Find where the given text appears and provide that cell's center as [X, Y] coordinate. 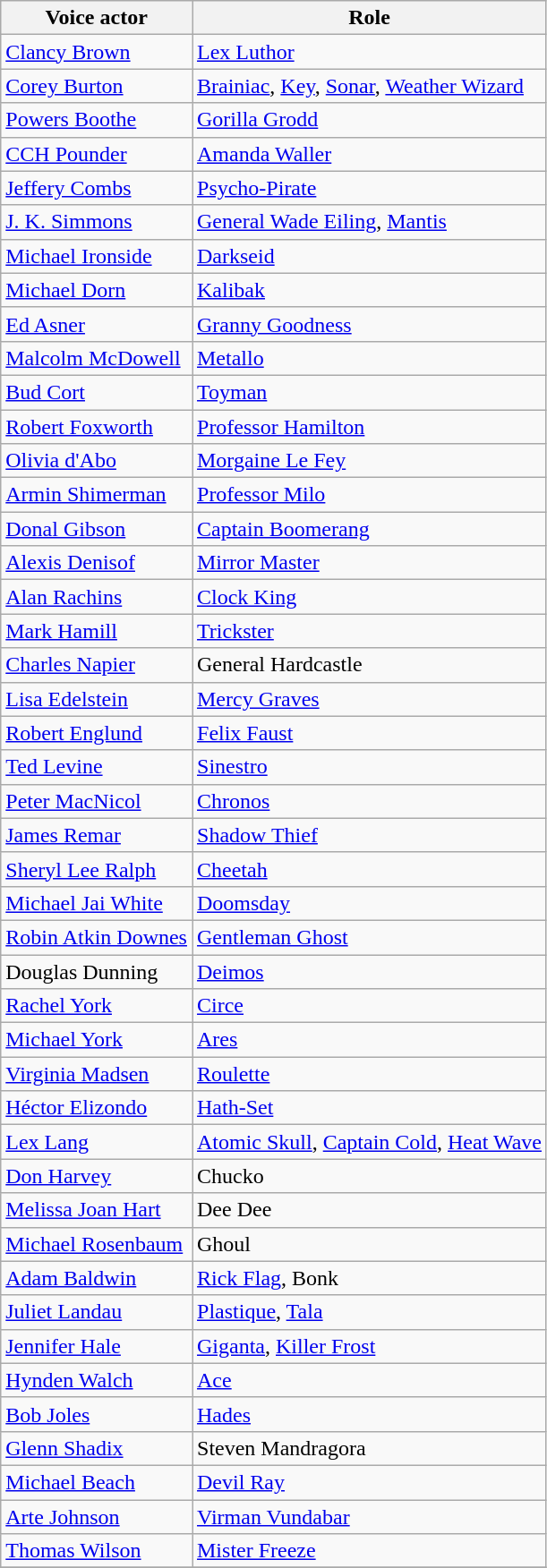
Role [369, 18]
Bob Joles [97, 1414]
Armin Shimerman [97, 495]
Clock King [369, 597]
Deimos [369, 971]
Juliet Landau [97, 1312]
Gorilla Grodd [369, 120]
Sinestro [369, 767]
Voice actor [97, 18]
Sheryl Lee Ralph [97, 869]
Virman Vundabar [369, 1517]
Gentleman Ghost [369, 937]
Psycho-Pirate [369, 188]
Devil Ray [369, 1482]
Ghoul [369, 1244]
Metallo [369, 358]
Mirror Master [369, 563]
Don Harvey [97, 1176]
Robin Atkin Downes [97, 937]
Michael Rosenbaum [97, 1244]
Jeffery Combs [97, 188]
Bud Cort [97, 392]
Michael Beach [97, 1482]
Arte Johnson [97, 1517]
Adam Baldwin [97, 1278]
Ted Levine [97, 767]
Corey Burton [97, 86]
Cheetah [369, 869]
Charles Napier [97, 665]
Steven Mandragora [369, 1448]
Mister Freeze [369, 1551]
Mark Hamill [97, 631]
Chucko [369, 1176]
Peter MacNicol [97, 801]
Ares [369, 1040]
James Remar [97, 835]
Chronos [369, 801]
Rick Flag, Bonk [369, 1278]
Lex Lang [97, 1142]
Shadow Thief [369, 835]
Clancy Brown [97, 52]
Virginia Madsen [97, 1074]
Ed Asner [97, 324]
Héctor Elizondo [97, 1108]
Roulette [369, 1074]
Glenn Shadix [97, 1448]
Michael Dorn [97, 290]
Mercy Graves [369, 699]
Lisa Edelstein [97, 699]
Atomic Skull, Captain Cold, Heat Wave [369, 1142]
Captain Boomerang [369, 529]
General Wade Eiling, Mantis [369, 222]
J. K. Simmons [97, 222]
Michael Ironside [97, 256]
Robert Englund [97, 733]
Toyman [369, 392]
Robert Foxworth [97, 427]
Ace [369, 1380]
General Hardcastle [369, 665]
Thomas Wilson [97, 1551]
Darkseid [369, 256]
Michael York [97, 1040]
Amanda Waller [369, 154]
Professor Milo [369, 495]
Professor Hamilton [369, 427]
Alan Rachins [97, 597]
Michael Jai White [97, 903]
Malcolm McDowell [97, 358]
Felix Faust [369, 733]
CCH Pounder [97, 154]
Hynden Walch [97, 1380]
Olivia d'Abo [97, 461]
Doomsday [369, 903]
Powers Boothe [97, 120]
Circe [369, 1006]
Dee Dee [369, 1210]
Hades [369, 1414]
Donal Gibson [97, 529]
Douglas Dunning [97, 971]
Trickster [369, 631]
Jennifer Hale [97, 1346]
Plastique, Tala [369, 1312]
Melissa Joan Hart [97, 1210]
Brainiac, Key, Sonar, Weather Wizard [369, 86]
Hath-Set [369, 1108]
Lex Luthor [369, 52]
Granny Goodness [369, 324]
Giganta, Killer Frost [369, 1346]
Alexis Denisof [97, 563]
Kalibak [369, 290]
Rachel York [97, 1006]
Morgaine Le Fey [369, 461]
